Pinpoint the cell where the given text exists, returning its [x, y] midpoint coordinate. 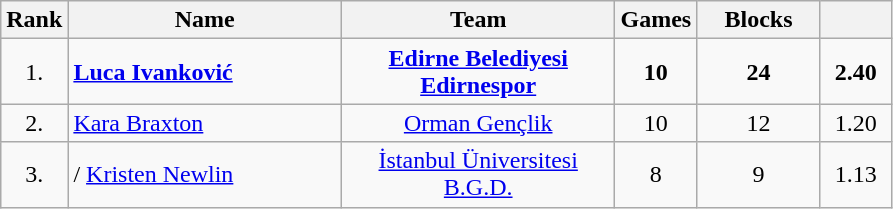
Kara Braxton [205, 123]
Name [205, 20]
Team [478, 20]
24 [759, 72]
1. [34, 72]
2. [34, 123]
Games [656, 20]
12 [759, 123]
Blocks [759, 20]
İstanbul Üniversitesi B.G.D. [478, 174]
Luca Ivanković [205, 72]
2.40 [856, 72]
Rank [34, 20]
Edirne Belediyesi Edirnespor [478, 72]
1.20 [856, 123]
9 [759, 174]
8 [656, 174]
Orman Gençlik [478, 123]
3. [34, 174]
1.13 [856, 174]
/ Kristen Newlin [205, 174]
